Return [x, y] of the center of cell containing provided text 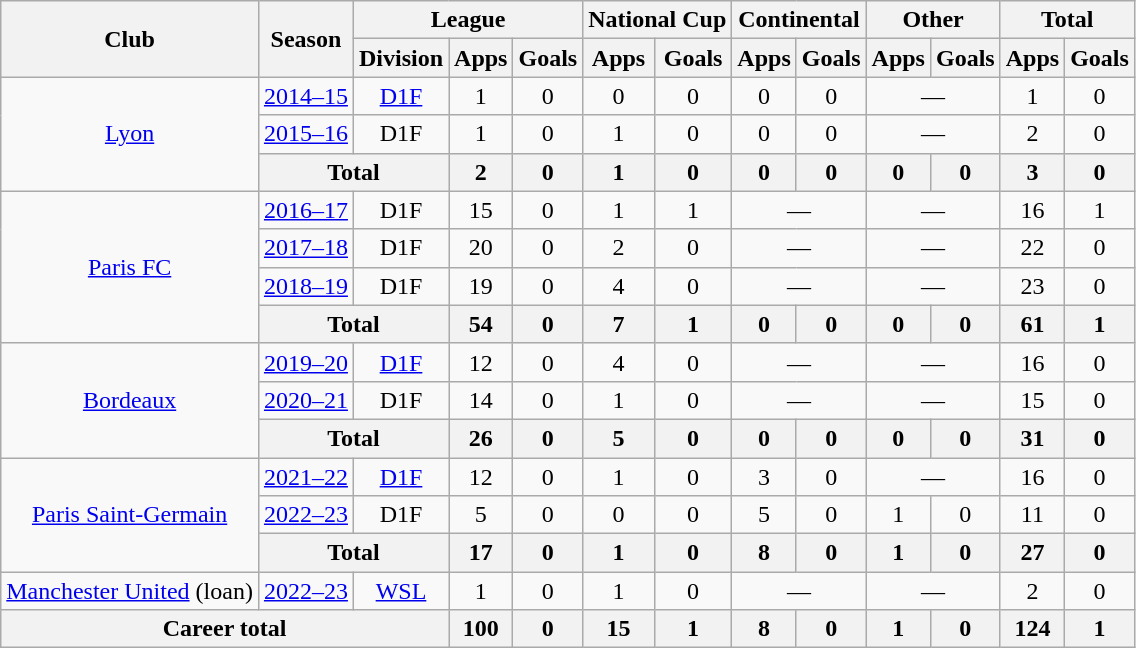
Career total [225, 629]
2021–22 [306, 477]
2018–19 [306, 286]
Paris Saint-Germain [130, 515]
2016–17 [306, 210]
27 [1032, 553]
2019–20 [306, 362]
11 [1032, 515]
19 [481, 286]
31 [1032, 438]
Season [306, 39]
100 [481, 629]
Paris FC [130, 267]
22 [1032, 248]
Other [933, 20]
7 [619, 324]
WSL [400, 591]
Club [130, 39]
National Cup [658, 20]
20 [481, 248]
54 [481, 324]
26 [481, 438]
2015–16 [306, 134]
Continental [799, 20]
Division [400, 58]
23 [1032, 286]
Bordeaux [130, 400]
2020–21 [306, 400]
17 [481, 553]
2014–15 [306, 96]
Manchester United (loan) [130, 591]
2017–18 [306, 248]
14 [481, 400]
124 [1032, 629]
61 [1032, 324]
Lyon [130, 134]
League [468, 20]
